Provide the (X, Y) coordinate of the cell's center where the given text is located.  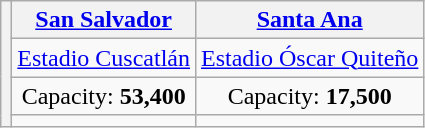
Estadio Óscar Quiteño (310, 58)
Santa Ana (310, 20)
Capacity: 53,400 (104, 96)
Capacity: 17,500 (310, 96)
San Salvador (104, 20)
Estadio Cuscatlán (104, 58)
